Detect which cell encompasses the target text, then output its (X, Y) center coordinate. 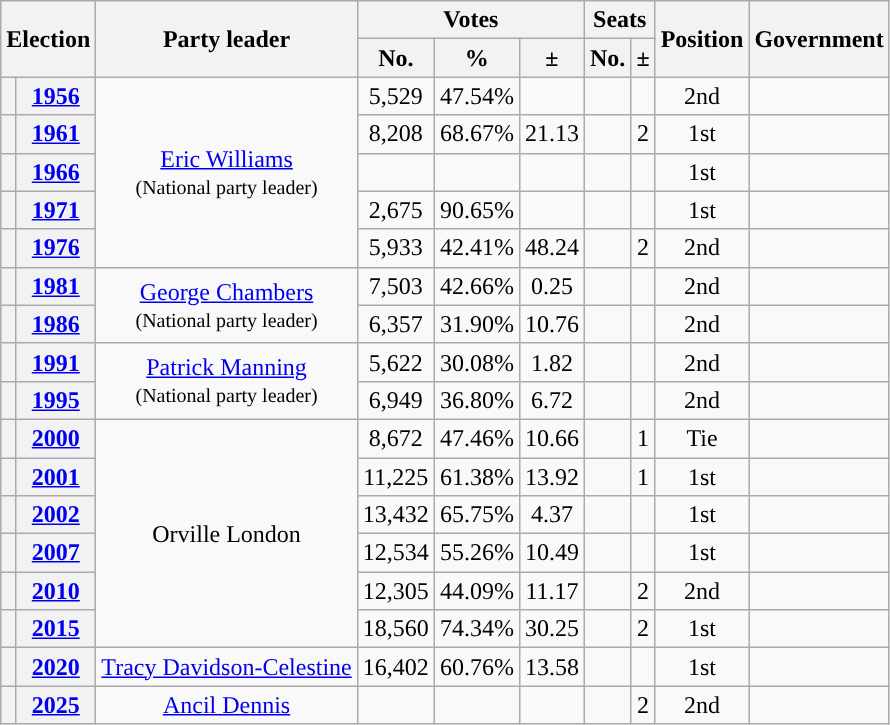
30.08% (476, 362)
44.09% (476, 591)
13.92 (552, 477)
1971 (56, 210)
4.37 (552, 515)
13.58 (552, 667)
36.80% (476, 400)
% (476, 58)
16,402 (396, 667)
2015 (56, 629)
61.38% (476, 477)
10.66 (552, 438)
1986 (56, 324)
6.72 (552, 400)
6,949 (396, 400)
47.46% (476, 438)
Tracy Davidson-Celestine (226, 667)
55.26% (476, 553)
2025 (56, 705)
18,560 (396, 629)
Orville London (226, 533)
Patrick Manning(National party leader) (226, 381)
8,208 (396, 134)
Seats (620, 20)
2001 (56, 477)
5,529 (396, 96)
10.49 (552, 553)
60.76% (476, 667)
Votes (470, 20)
12,534 (396, 553)
74.34% (476, 629)
5,622 (396, 362)
30.25 (552, 629)
10.76 (552, 324)
Government (819, 39)
1981 (56, 286)
1995 (56, 400)
Party leader (226, 39)
Eric Williams(National party leader) (226, 172)
7,503 (396, 286)
2007 (56, 553)
65.75% (476, 515)
1991 (56, 362)
2002 (56, 515)
Tie (702, 438)
90.65% (476, 210)
47.54% (476, 96)
31.90% (476, 324)
George Chambers(National party leader) (226, 305)
21.13 (552, 134)
8,672 (396, 438)
13,432 (396, 515)
5,933 (396, 248)
12,305 (396, 591)
0.25 (552, 286)
68.67% (476, 134)
1976 (56, 248)
48.24 (552, 248)
Position (702, 39)
2000 (56, 438)
Election (48, 39)
6,357 (396, 324)
1956 (56, 96)
1961 (56, 134)
2020 (56, 667)
1.82 (552, 362)
11.17 (552, 591)
11,225 (396, 477)
2,675 (396, 210)
42.41% (476, 248)
2010 (56, 591)
1966 (56, 172)
Ancil Dennis (226, 705)
42.66% (476, 286)
